Return the (X, Y) coordinate for the center point of the cell that contains the specified text.  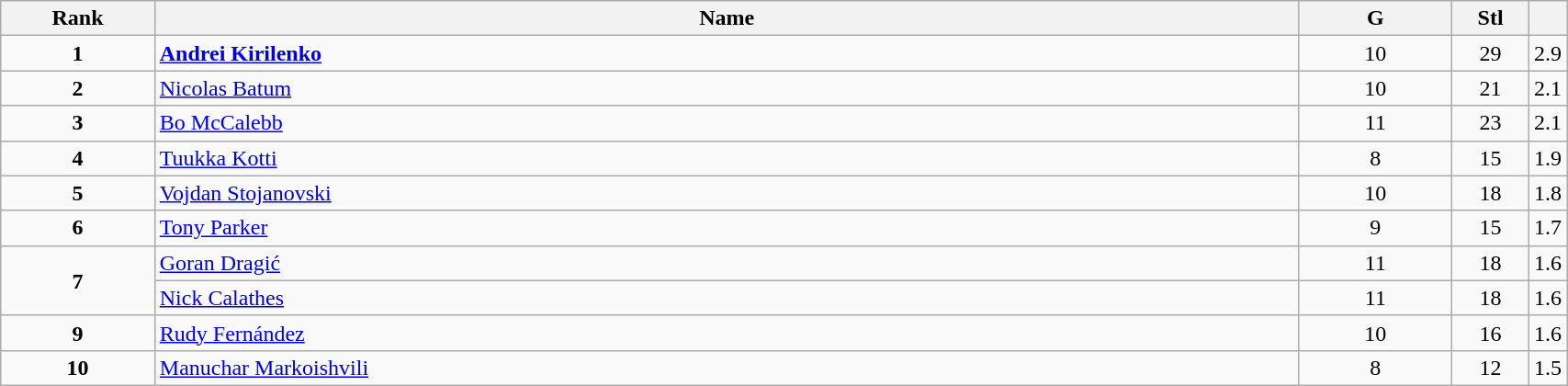
2 (78, 88)
29 (1491, 53)
6 (78, 228)
Stl (1491, 18)
7 (78, 280)
Rudy Fernández (727, 333)
1.8 (1549, 193)
G (1376, 18)
Rank (78, 18)
1.5 (1549, 368)
1.9 (1549, 158)
12 (1491, 368)
4 (78, 158)
Manuchar Markoishvili (727, 368)
Bo McCalebb (727, 123)
23 (1491, 123)
Nick Calathes (727, 298)
Tuukka Kotti (727, 158)
1 (78, 53)
3 (78, 123)
21 (1491, 88)
Tony Parker (727, 228)
1.7 (1549, 228)
Name (727, 18)
16 (1491, 333)
Nicolas Batum (727, 88)
Andrei Kirilenko (727, 53)
5 (78, 193)
Vojdan Stojanovski (727, 193)
2.9 (1549, 53)
Goran Dragić (727, 263)
